Return (X, Y) of the center of cell containing provided text 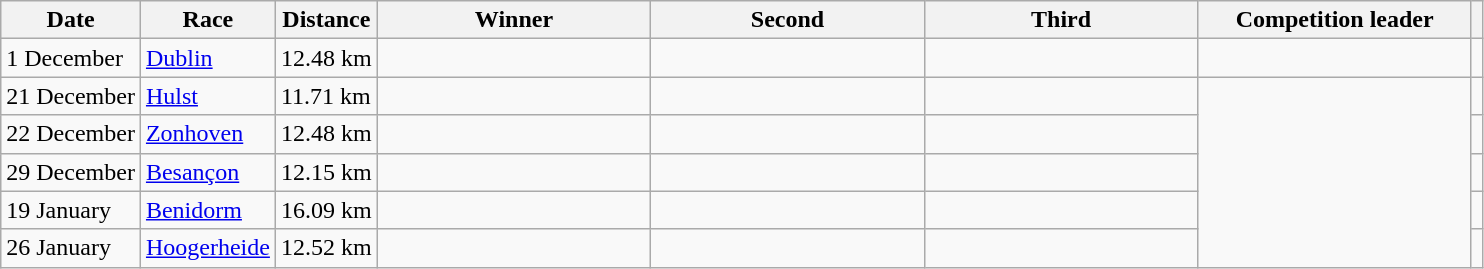
1 December (71, 58)
26 January (71, 248)
Benidorm (208, 210)
Date (71, 20)
Winner (514, 20)
Race (208, 20)
Zonhoven (208, 134)
21 December (71, 96)
Competition leader (1335, 20)
Besançon (208, 172)
Third (1061, 20)
22 December (71, 134)
Second (788, 20)
19 January (71, 210)
11.71 km (326, 96)
12.52 km (326, 248)
Distance (326, 20)
Hoogerheide (208, 248)
29 December (71, 172)
Hulst (208, 96)
16.09 km (326, 210)
Dublin (208, 58)
12.15 km (326, 172)
